Identify which cell holds the provided text, then report its [X, Y] central coordinate. 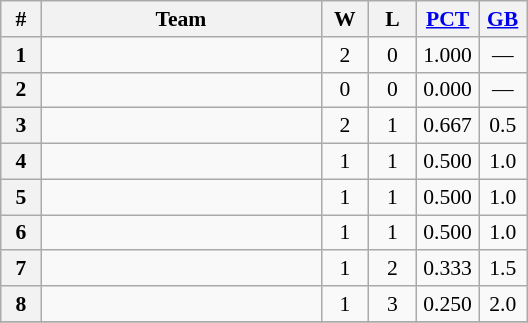
L [393, 19]
GB [503, 19]
5 [21, 197]
Team [181, 19]
0.000 [448, 90]
0.250 [448, 304]
W [345, 19]
1.5 [503, 269]
2.0 [503, 304]
0.667 [448, 126]
# [21, 19]
PCT [448, 19]
4 [21, 162]
7 [21, 269]
1.000 [448, 55]
8 [21, 304]
0.333 [448, 269]
0.5 [503, 126]
6 [21, 233]
